Pinpoint the cell where the given text exists, returning its [x, y] midpoint coordinate. 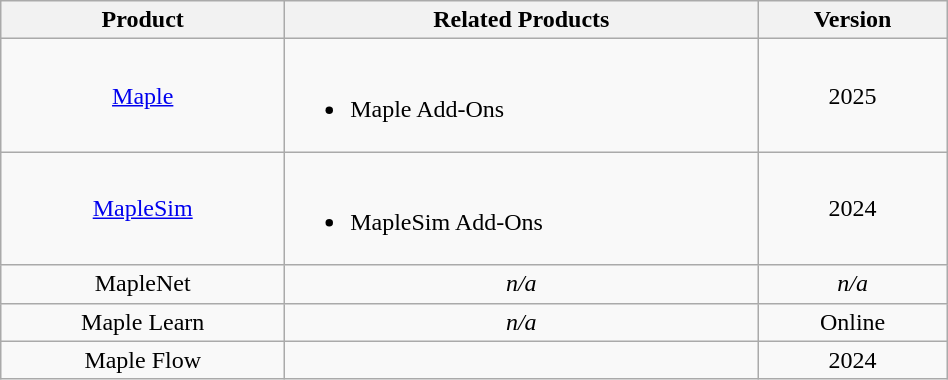
Version [852, 20]
Online [852, 322]
MapleNet [143, 284]
MapleSim [143, 208]
Maple Add-Ons [522, 96]
Related Products [522, 20]
Maple Flow [143, 360]
MapleSim Add-Ons [522, 208]
2025 [852, 96]
Maple Learn [143, 322]
Maple [143, 96]
Product [143, 20]
